Extract the (X, Y) coordinate from the center of the cell holding the provided text.  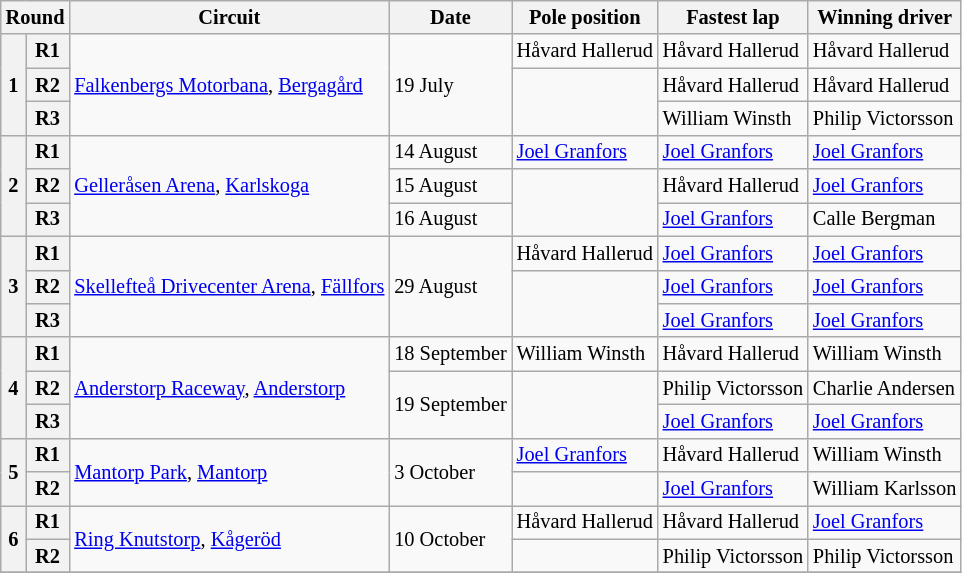
Gelleråsen Arena, Karlskoga (229, 186)
Mantorp Park, Mantorp (229, 472)
Skellefteå Drivecenter Arena, Fällfors (229, 286)
Calle Bergman (884, 219)
4 (14, 388)
Date (450, 17)
18 September (450, 354)
Round (36, 17)
10 October (450, 538)
3 October (450, 472)
Winning driver (884, 17)
6 (14, 538)
16 August (450, 219)
19 September (450, 404)
Falkenbergs Motorbana, Bergagård (229, 84)
Anderstorp Raceway, Anderstorp (229, 388)
Pole position (585, 17)
15 August (450, 186)
Ring Knutstorp, Kågeröd (229, 538)
William Karlsson (884, 489)
19 July (450, 84)
14 August (450, 152)
Fastest lap (733, 17)
3 (14, 286)
5 (14, 472)
2 (14, 186)
29 August (450, 286)
1 (14, 84)
Circuit (229, 17)
Charlie Andersen (884, 388)
